Capture the cell that displays the provided text and extract its (x, y) central coordinate. 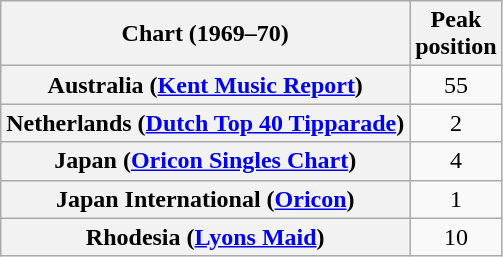
Japan International (Oricon) (206, 199)
10 (456, 237)
1 (456, 199)
2 (456, 123)
Rhodesia (Lyons Maid) (206, 237)
Peakposition (456, 34)
Australia (Kent Music Report) (206, 85)
55 (456, 85)
Japan (Oricon Singles Chart) (206, 161)
Chart (1969–70) (206, 34)
4 (456, 161)
Netherlands (Dutch Top 40 Tipparade) (206, 123)
